Capture the cell that displays the provided text and extract its (X, Y) central coordinate. 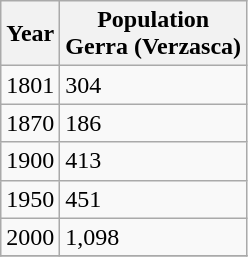
2000 (30, 237)
1,098 (154, 237)
413 (154, 161)
186 (154, 123)
Year (30, 34)
1801 (30, 85)
451 (154, 199)
PopulationGerra (Verzasca) (154, 34)
1870 (30, 123)
304 (154, 85)
1900 (30, 161)
1950 (30, 199)
